Extract the [X, Y] coordinate from the center of the cell holding the provided text.  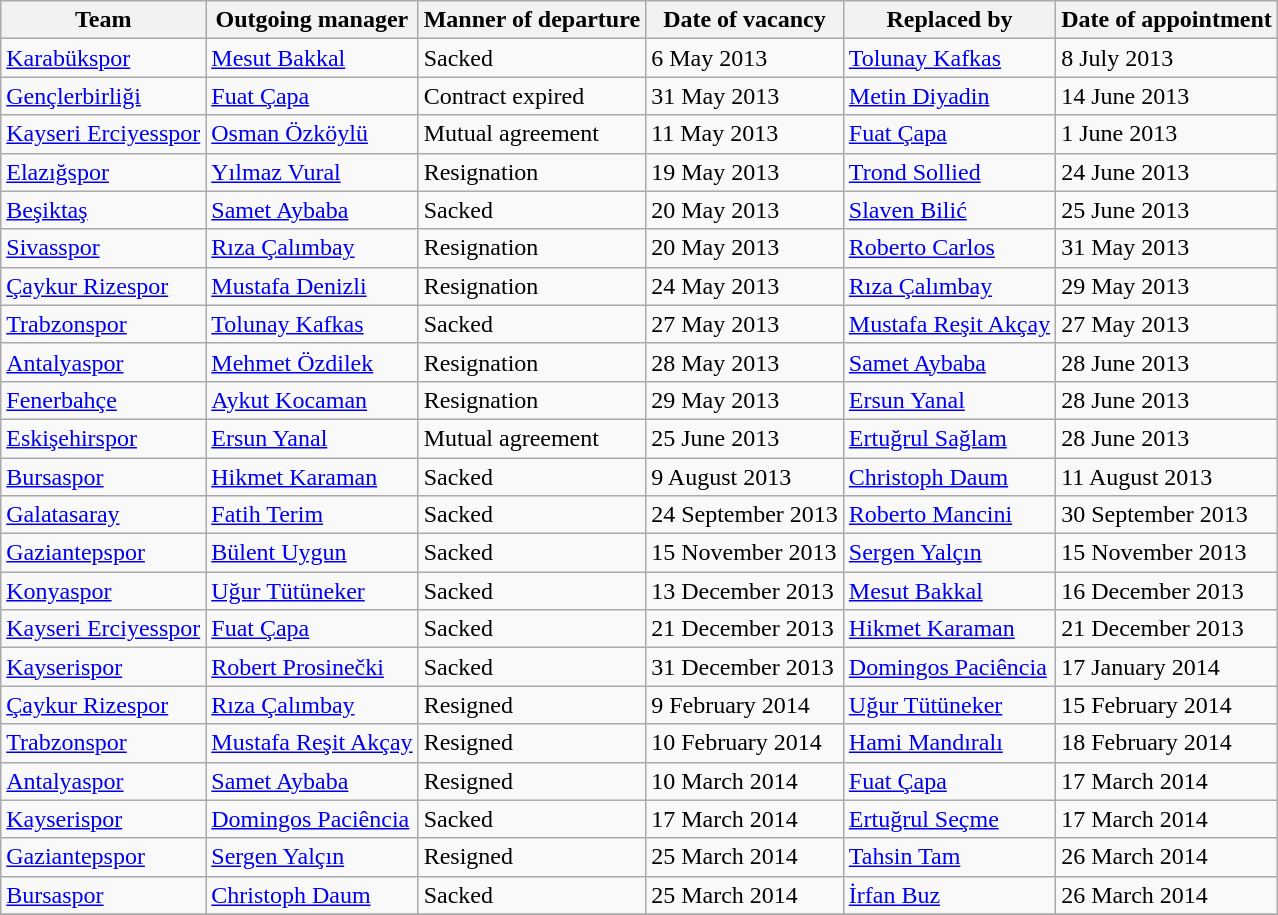
Mustafa Denizli [312, 286]
Replaced by [949, 20]
Sivasspor [104, 248]
Karabükspor [104, 58]
Eskişehirspor [104, 438]
Osman Özköylü [312, 134]
30 September 2013 [1167, 515]
Trond Sollied [949, 172]
31 December 2013 [745, 667]
9 August 2013 [745, 477]
11 August 2013 [1167, 477]
Roberto Mancini [949, 515]
6 May 2013 [745, 58]
24 May 2013 [745, 286]
Outgoing manager [312, 20]
Aykut Kocaman [312, 400]
24 September 2013 [745, 515]
Ertuğrul Sağlam [949, 438]
Elazığspor [104, 172]
Gençlerbirliği [104, 96]
Beşiktaş [104, 210]
11 May 2013 [745, 134]
16 December 2013 [1167, 591]
Date of appointment [1167, 20]
1 June 2013 [1167, 134]
19 May 2013 [745, 172]
Slaven Bilić [949, 210]
Date of vacancy [745, 20]
Bülent Uygun [312, 553]
13 December 2013 [745, 591]
Tahsin Tam [949, 857]
28 May 2013 [745, 362]
Konyaspor [104, 591]
10 February 2014 [745, 743]
9 February 2014 [745, 705]
Team [104, 20]
Yılmaz Vural [312, 172]
Mehmet Özdilek [312, 362]
Metin Diyadin [949, 96]
Fatih Terim [312, 515]
8 July 2013 [1167, 58]
15 February 2014 [1167, 705]
10 March 2014 [745, 781]
Roberto Carlos [949, 248]
Fenerbahçe [104, 400]
Manner of departure [532, 20]
17 January 2014 [1167, 667]
İrfan Buz [949, 895]
Galatasaray [104, 515]
14 June 2013 [1167, 96]
Hami Mandıralı [949, 743]
Ertuğrul Seçme [949, 819]
Contract expired [532, 96]
Robert Prosinečki [312, 667]
24 June 2013 [1167, 172]
18 February 2014 [1167, 743]
